Scan for the cell matching the given text and deliver its [X, Y] coordinate at center. 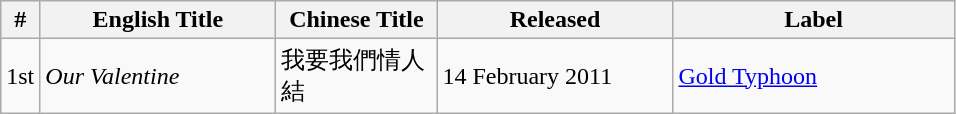
Gold Typhoon [814, 76]
Chinese Title [356, 20]
14 February 2011 [555, 76]
Label [814, 20]
Released [555, 20]
Our Valentine [158, 76]
# [20, 20]
English Title [158, 20]
1st [20, 76]
我要我們情人結 [356, 76]
